Locate the cell with the specified text and output its [X, Y] center coordinate. 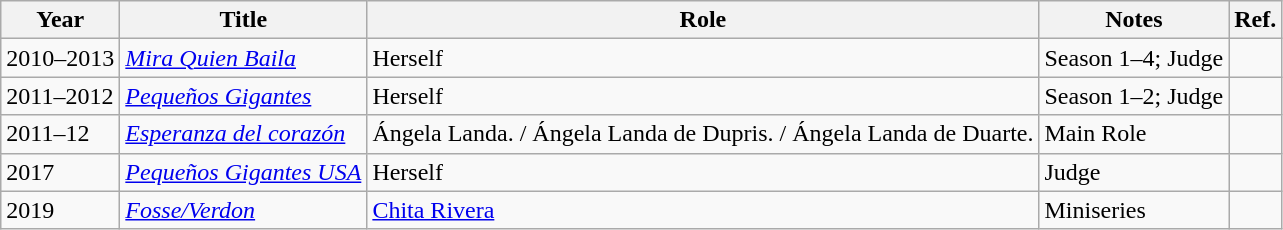
Role [703, 20]
Esperanza del corazón [244, 134]
Ref. [1256, 20]
Pequeños Gigantes USA [244, 172]
Judge [1134, 172]
Main Role [1134, 134]
2010–2013 [60, 58]
Notes [1134, 20]
2011–12 [60, 134]
Chita Rivera [703, 210]
Season 1–4; Judge [1134, 58]
Season 1–2; Judge [1134, 96]
2017 [60, 172]
Miniseries [1134, 210]
2011–2012 [60, 96]
Pequeños Gigantes [244, 96]
Mira Quien Baila [244, 58]
Ángela Landa. / Ángela Landa de Dupris. / Ángela Landa de Duarte. [703, 134]
Title [244, 20]
Year [60, 20]
Fosse/Verdon [244, 210]
2019 [60, 210]
